Extract the (x, y) coordinate from the center of the cell holding the provided text.  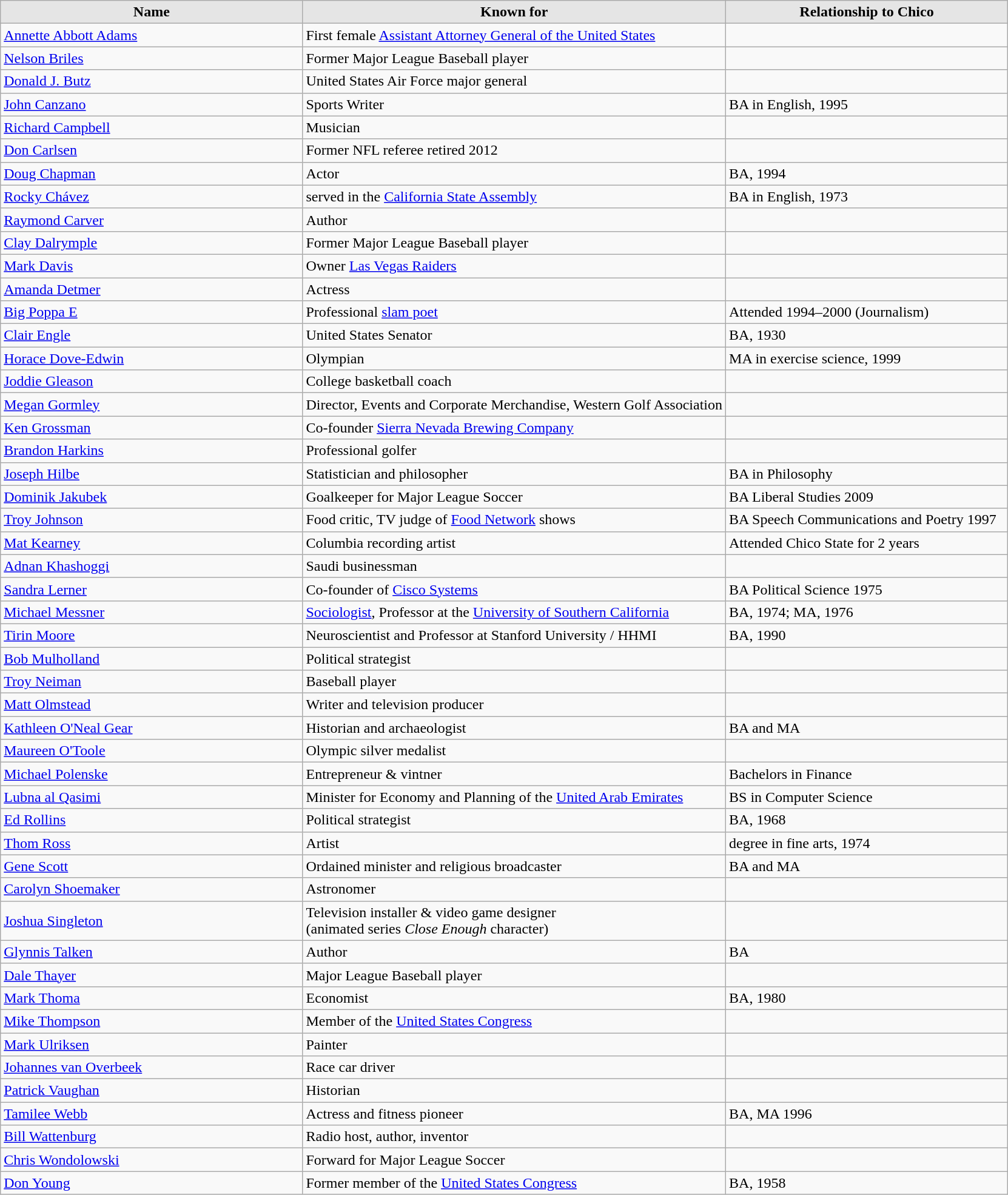
Sandra Lerner (152, 589)
United States Senator (514, 335)
Writer and television producer (514, 705)
Doug Chapman (152, 173)
Artist (514, 843)
Tirin Moore (152, 635)
Glynnis Talken (152, 952)
Tamilee Webb (152, 1114)
Clay Dalrymple (152, 243)
Nelson Briles (152, 58)
Rocky Chávez (152, 197)
Joddie Gleason (152, 382)
Mark Ulriksen (152, 1044)
Attended Chico State for 2 years (867, 543)
BA, 1930 (867, 335)
Co-founder of Cisco Systems (514, 589)
Maureen O'Toole (152, 751)
Actress (514, 289)
served in the California State Assembly (514, 197)
Mark Thoma (152, 998)
Musician (514, 127)
Ken Grossman (152, 428)
Brandon Harkins (152, 451)
Chris Wondolowski (152, 1160)
Columbia recording artist (514, 543)
Mark Davis (152, 266)
Baseball player (514, 682)
Historian (514, 1091)
MA in exercise science, 1999 (867, 358)
BA in English, 1973 (867, 197)
degree in fine arts, 1974 (867, 843)
Television installer & video game designer(animated series Close Enough character) (514, 921)
United States Air Force major general (514, 81)
First female Assistant Attorney General of the United States (514, 35)
Ed Rollins (152, 820)
Economist (514, 998)
Director, Events and Corporate Merchandise, Western Golf Association (514, 405)
Ordained minister and religious broadcaster (514, 866)
Dominik Jakubek (152, 497)
Johannes van Overbeek (152, 1068)
Matt Olmstead (152, 705)
Raymond Carver (152, 220)
Sociologist, Professor at the University of Southern California (514, 612)
Historian and archaeologist (514, 728)
Mike Thompson (152, 1021)
Former member of the United States Congress (514, 1183)
Thom Ross (152, 843)
Relationship to Chico (867, 12)
BA Speech Communications and Poetry 1997 (867, 520)
Professional golfer (514, 451)
BA, 1990 (867, 635)
College basketball coach (514, 382)
Attended 1994–2000 (Journalism) (867, 312)
Statistician and philosopher (514, 474)
Dale Thayer (152, 975)
Entrepreneur & vintner (514, 774)
Actor (514, 173)
Race car driver (514, 1068)
Carolyn Shoemaker (152, 889)
BA, 1958 (867, 1183)
Don Young (152, 1183)
Member of the United States Congress (514, 1021)
Donald J. Butz (152, 81)
Name (152, 12)
Olympic silver medalist (514, 751)
BA Political Science 1975 (867, 589)
BA (867, 952)
Bob Mulholland (152, 658)
BS in Computer Science (867, 797)
Troy Neiman (152, 682)
BA, 1994 (867, 173)
Bachelors in Finance (867, 774)
Bill Wattenburg (152, 1137)
Lubna al Qasimi (152, 797)
Joseph Hilbe (152, 474)
Minister for Economy and Planning of the United Arab Emirates (514, 797)
Saudi businessman (514, 566)
Food critic, TV judge of Food Network shows (514, 520)
Known for (514, 12)
BA Liberal Studies 2009 (867, 497)
BA, MA 1996 (867, 1114)
Owner Las Vegas Raiders (514, 266)
BA in English, 1995 (867, 104)
Former NFL referee retired 2012 (514, 150)
BA, 1980 (867, 998)
Patrick Vaughan (152, 1091)
Professional slam poet (514, 312)
Michael Polenske (152, 774)
BA, 1968 (867, 820)
Mat Kearney (152, 543)
Adnan Khashoggi (152, 566)
Painter (514, 1044)
Horace Dove-Edwin (152, 358)
Don Carlsen (152, 150)
Big Poppa E (152, 312)
Neuroscientist and Professor at Stanford University / HHMI (514, 635)
Gene Scott (152, 866)
Amanda Detmer (152, 289)
Radio host, author, inventor (514, 1137)
Major League Baseball player (514, 975)
Richard Campbell (152, 127)
BA, 1974; MA, 1976 (867, 612)
Co-founder Sierra Nevada Brewing Company (514, 428)
Megan Gormley (152, 405)
Olympian (514, 358)
Clair Engle (152, 335)
Actress and fitness pioneer (514, 1114)
Michael Messner (152, 612)
Troy Johnson (152, 520)
Joshua Singleton (152, 921)
Kathleen O'Neal Gear (152, 728)
John Canzano (152, 104)
Annette Abbott Adams (152, 35)
BA in Philosophy (867, 474)
Sports Writer (514, 104)
Forward for Major League Soccer (514, 1160)
Goalkeeper for Major League Soccer (514, 497)
Astronomer (514, 889)
